For the text-containing cell, return its midpoint in (X, Y) coordinate format. 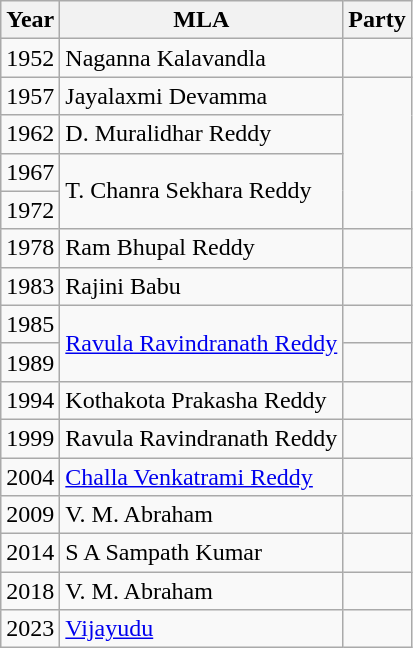
Rajini Babu (202, 286)
1999 (30, 438)
1989 (30, 362)
1985 (30, 324)
1978 (30, 248)
1972 (30, 210)
Vijayudu (202, 629)
2023 (30, 629)
2009 (30, 515)
1983 (30, 286)
D. Muralidhar Reddy (202, 134)
2018 (30, 591)
S A Sampath Kumar (202, 553)
Party (377, 20)
1967 (30, 172)
MLA (202, 20)
2014 (30, 553)
1957 (30, 96)
Challa Venkatrami Reddy (202, 477)
1952 (30, 58)
Kothakota Prakasha Reddy (202, 400)
Year (30, 20)
1994 (30, 400)
1962 (30, 134)
T. Chanra Sekhara Reddy (202, 191)
Ram Bhupal Reddy (202, 248)
Jayalaxmi Devamma (202, 96)
2004 (30, 477)
Naganna Kalavandla (202, 58)
